Determine the (x, y) coordinate at the center of the cell enclosing the given text.  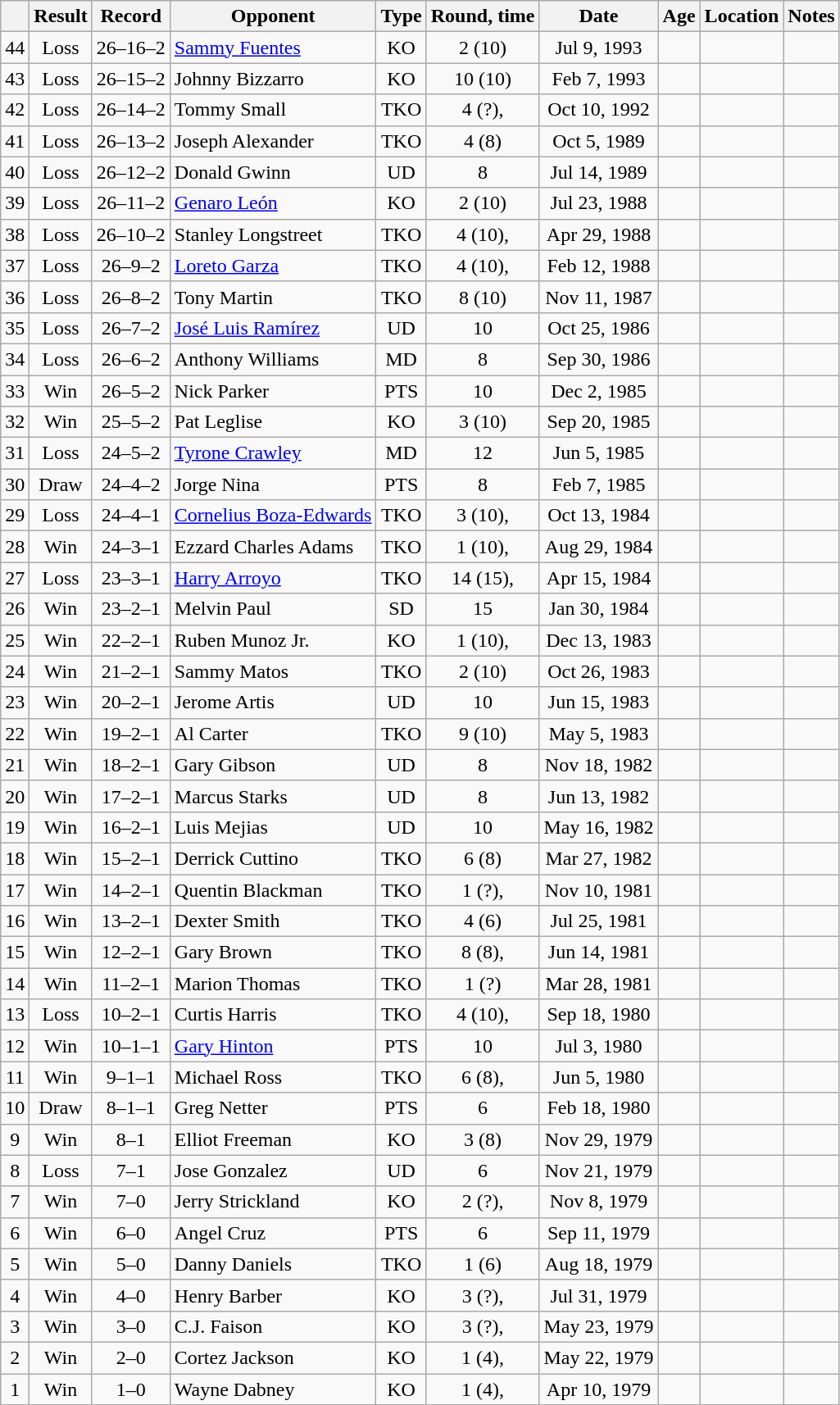
31 (15, 453)
10–1–1 (131, 1046)
Jun 14, 1981 (598, 953)
23 (15, 702)
22–2–1 (131, 640)
11 (15, 1077)
26–8–2 (131, 297)
21 (15, 765)
Jose Gonzalez (273, 1171)
14 (15, 984)
26–14–2 (131, 110)
Sep 30, 1986 (598, 359)
Johnny Bizzarro (273, 79)
4 (15, 1295)
Ezzard Charles Adams (273, 547)
Nov 10, 1981 (598, 889)
Dec 13, 1983 (598, 640)
9 (10) (483, 734)
Nov 21, 1979 (598, 1171)
3 (15, 1326)
10–2–1 (131, 1015)
21–2–1 (131, 671)
Location (742, 16)
4–0 (131, 1295)
4 (8) (483, 141)
Date (598, 16)
6 (8), (483, 1077)
Age (679, 16)
38 (15, 234)
25–5–2 (131, 422)
35 (15, 328)
17–2–1 (131, 796)
43 (15, 79)
Pat Leglise (273, 422)
Harry Arroyo (273, 578)
20 (15, 796)
14 (15), (483, 578)
28 (15, 547)
19 (15, 827)
3 (10) (483, 422)
Jul 14, 1989 (598, 172)
30 (15, 484)
23–2–1 (131, 609)
Stanley Longstreet (273, 234)
36 (15, 297)
Aug 18, 1979 (598, 1264)
Angel Cruz (273, 1233)
Jerome Artis (273, 702)
Henry Barber (273, 1295)
24 (15, 671)
16 (15, 921)
26–11–2 (131, 203)
1 (?) (483, 984)
Oct 5, 1989 (598, 141)
Feb 7, 1985 (598, 484)
Jan 30, 1984 (598, 609)
13 (15, 1015)
42 (15, 110)
Curtis Harris (273, 1015)
39 (15, 203)
15–2–1 (131, 858)
SD (402, 609)
Oct 26, 1983 (598, 671)
Ruben Munoz Jr. (273, 640)
Sep 20, 1985 (598, 422)
Record (131, 16)
Greg Netter (273, 1108)
6–0 (131, 1233)
Loreto Garza (273, 266)
Aug 29, 1984 (598, 547)
Tyrone Crawley (273, 453)
Feb 18, 1980 (598, 1108)
20–2–1 (131, 702)
Jun 5, 1980 (598, 1077)
32 (15, 422)
Nov 8, 1979 (598, 1202)
Gary Brown (273, 953)
Result (61, 16)
13–2–1 (131, 921)
26–15–2 (131, 79)
18–2–1 (131, 765)
26 (15, 609)
26–7–2 (131, 328)
Wayne Dabney (273, 1389)
May 5, 1983 (598, 734)
Mar 28, 1981 (598, 984)
Joseph Alexander (273, 141)
41 (15, 141)
26–5–2 (131, 391)
2 (15, 1357)
Jul 25, 1981 (598, 921)
24–4–1 (131, 516)
7–0 (131, 1202)
24–4–2 (131, 484)
1 (?), (483, 889)
Round, time (483, 16)
May 16, 1982 (598, 827)
26–10–2 (131, 234)
Cornelius Boza-Edwards (273, 516)
Gary Hinton (273, 1046)
5–0 (131, 1264)
Oct 13, 1984 (598, 516)
26–6–2 (131, 359)
34 (15, 359)
Nov 11, 1987 (598, 297)
7–1 (131, 1171)
Anthony Williams (273, 359)
26–13–2 (131, 141)
2 (?), (483, 1202)
19–2–1 (131, 734)
Opponent (273, 16)
26–16–2 (131, 48)
14–2–1 (131, 889)
May 23, 1979 (598, 1326)
23–3–1 (131, 578)
8–1–1 (131, 1108)
Tommy Small (273, 110)
Jerry Strickland (273, 1202)
Jul 31, 1979 (598, 1295)
22 (15, 734)
C.J. Faison (273, 1326)
Derrick Cuttino (273, 858)
Oct 10, 1992 (598, 110)
3 (10), (483, 516)
Apr 15, 1984 (598, 578)
29 (15, 516)
10 (10) (483, 79)
1 (15, 1389)
Sep 11, 1979 (598, 1233)
Sammy Matos (273, 671)
José Luis Ramírez (273, 328)
8 (10) (483, 297)
Genaro León (273, 203)
Feb 12, 1988 (598, 266)
Tony Martin (273, 297)
Notes (811, 16)
Dexter Smith (273, 921)
Nick Parker (273, 391)
18 (15, 858)
Nov 18, 1982 (598, 765)
26–9–2 (131, 266)
Melvin Paul (273, 609)
26–12–2 (131, 172)
Marcus Starks (273, 796)
Quentin Blackman (273, 889)
40 (15, 172)
11–2–1 (131, 984)
Sep 18, 1980 (598, 1015)
12–2–1 (131, 953)
37 (15, 266)
Dec 2, 1985 (598, 391)
Sammy Fuentes (273, 48)
3 (8) (483, 1139)
Nov 29, 1979 (598, 1139)
25 (15, 640)
Apr 29, 1988 (598, 234)
5 (15, 1264)
9–1–1 (131, 1077)
8 (8), (483, 953)
Al Carter (273, 734)
9 (15, 1139)
Mar 27, 1982 (598, 858)
Jul 9, 1993 (598, 48)
Luis Mejias (273, 827)
Jul 23, 1988 (598, 203)
27 (15, 578)
Jun 5, 1985 (598, 453)
8–1 (131, 1139)
Elliot Freeman (273, 1139)
Marion Thomas (273, 984)
Donald Gwinn (273, 172)
Type (402, 16)
1 (6) (483, 1264)
May 22, 1979 (598, 1357)
Cortez Jackson (273, 1357)
17 (15, 889)
3–0 (131, 1326)
Gary Gibson (273, 765)
4 (6) (483, 921)
4 (?), (483, 110)
Jun 13, 1982 (598, 796)
Jorge Nina (273, 484)
Jul 3, 1980 (598, 1046)
7 (15, 1202)
Jun 15, 1983 (598, 702)
33 (15, 391)
Michael Ross (273, 1077)
2–0 (131, 1357)
24–5–2 (131, 453)
6 (8) (483, 858)
16–2–1 (131, 827)
44 (15, 48)
Oct 25, 1986 (598, 328)
24–3–1 (131, 547)
Feb 7, 1993 (598, 79)
1–0 (131, 1389)
Danny Daniels (273, 1264)
Apr 10, 1979 (598, 1389)
